For the text-containing cell, return its midpoint in [x, y] coordinate format. 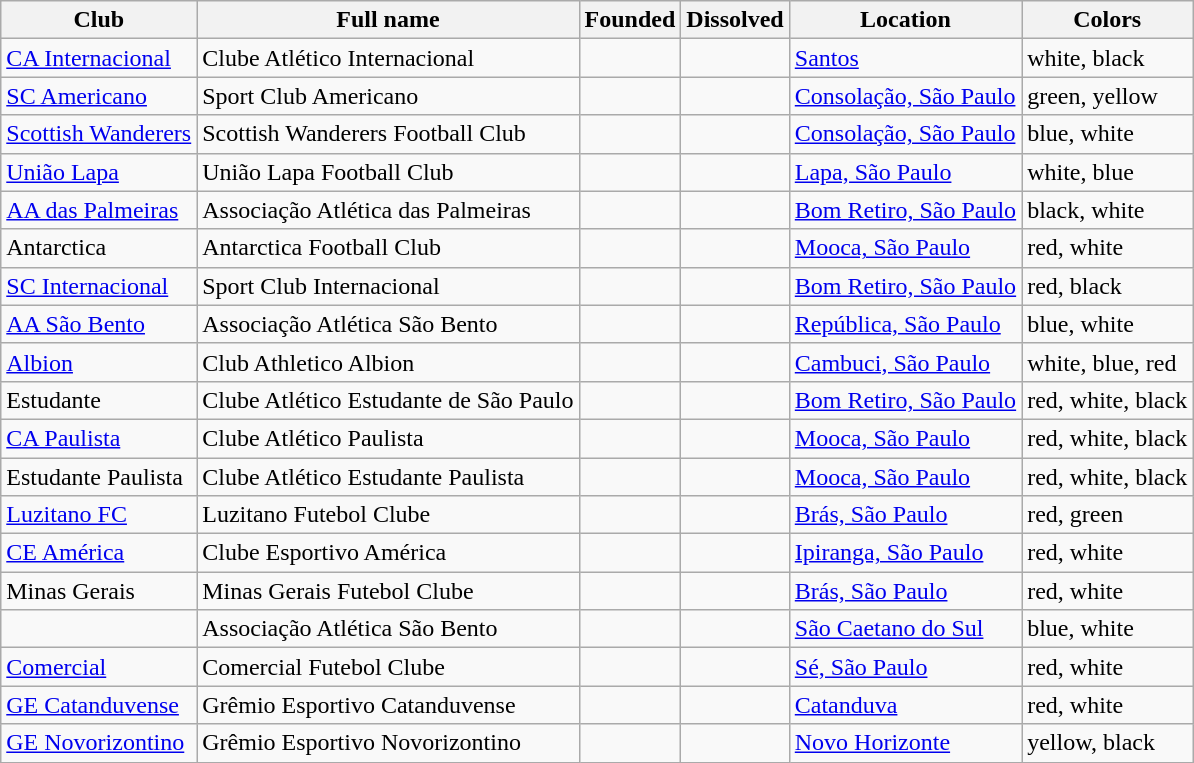
Albion [99, 362]
Sport Club Internacional [388, 286]
Catanduva [905, 705]
Clube Atlético Internacional [388, 58]
green, yellow [1108, 96]
Grêmio Esportivo Novorizontino [388, 743]
white, blue [1108, 172]
União Lapa [99, 172]
Clube Atlético Paulista [388, 438]
Club [99, 20]
Minas Gerais Futebol Clube [388, 591]
São Caetano do Sul [905, 629]
Full name [388, 20]
Founded [630, 20]
white, blue, red [1108, 362]
SC Internacional [99, 286]
CE América [99, 553]
Comercial [99, 667]
Minas Gerais [99, 591]
CA Internacional [99, 58]
yellow, black [1108, 743]
GE Novorizontino [99, 743]
Sport Club Americano [388, 96]
Antarctica Football Club [388, 248]
Luzitano FC [99, 515]
Estudante [99, 400]
Novo Horizonte [905, 743]
Scottish Wanderers [99, 134]
Colors [1108, 20]
black, white [1108, 210]
República, São Paulo [905, 324]
Clube Atlético Estudante Paulista [388, 477]
SC Americano [99, 96]
GE Catanduvense [99, 705]
AA das Palmeiras [99, 210]
red, black [1108, 286]
CA Paulista [99, 438]
Scottish Wanderers Football Club [388, 134]
Dissolved [735, 20]
Associação Atlética das Palmeiras [388, 210]
Comercial Futebol Clube [388, 667]
União Lapa Football Club [388, 172]
Estudante Paulista [99, 477]
AA São Bento [99, 324]
Grêmio Esportivo Catanduvense [388, 705]
Lapa, São Paulo [905, 172]
Sé, São Paulo [905, 667]
white, black [1108, 58]
Location [905, 20]
Antarctica [99, 248]
Ipiranga, São Paulo [905, 553]
Clube Esportivo América [388, 553]
Cambuci, São Paulo [905, 362]
Luzitano Futebol Clube [388, 515]
red, green [1108, 515]
Clube Atlético Estudante de São Paulo [388, 400]
Club Athletico Albion [388, 362]
Santos [905, 58]
